Detect which cell encompasses the target text, then output its (x, y) center coordinate. 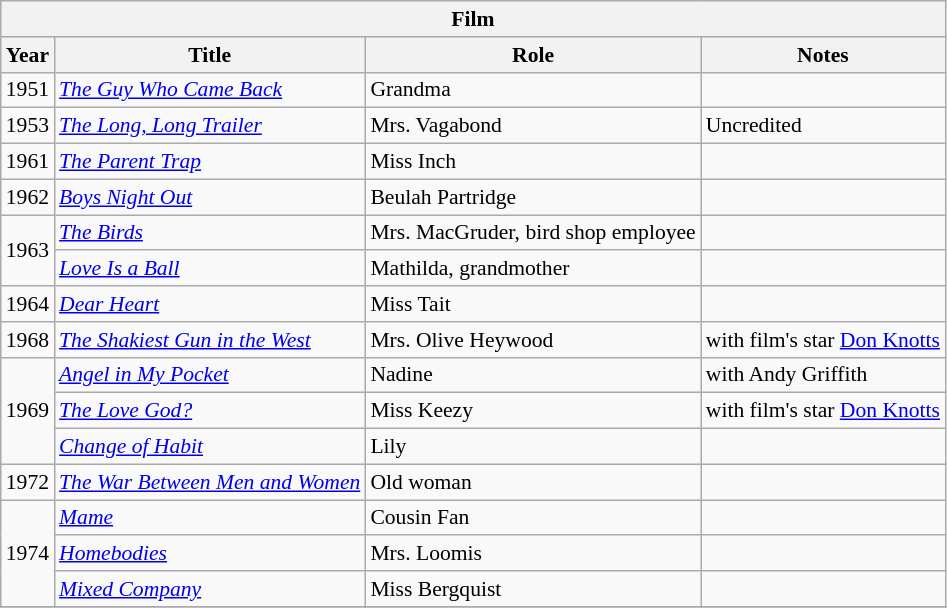
1969 (28, 410)
The Parent Trap (210, 162)
The War Between Men and Women (210, 482)
Year (28, 55)
Uncredited (823, 126)
Miss Tait (532, 304)
Miss Bergquist (532, 589)
Dear Heart (210, 304)
The Guy Who Came Back (210, 90)
Miss Keezy (532, 411)
1951 (28, 90)
Beulah Partridge (532, 197)
1963 (28, 250)
Old woman (532, 482)
Mrs. Loomis (532, 554)
The Long, Long Trailer (210, 126)
1962 (28, 197)
Role (532, 55)
Mrs. MacGruder, bird shop employee (532, 233)
1961 (28, 162)
Nadine (532, 375)
The Birds (210, 233)
Mathilda, grandmother (532, 269)
Film (473, 19)
Homebodies (210, 554)
Cousin Fan (532, 518)
1964 (28, 304)
1968 (28, 340)
The Love God? (210, 411)
1972 (28, 482)
Title (210, 55)
The Shakiest Gun in the West (210, 340)
Lily (532, 447)
Angel in My Pocket (210, 375)
Mrs. Vagabond (532, 126)
Boys Night Out (210, 197)
Change of Habit (210, 447)
Mixed Company (210, 589)
Miss Inch (532, 162)
1974 (28, 554)
Notes (823, 55)
with Andy Griffith (823, 375)
Mame (210, 518)
Grandma (532, 90)
Mrs. Olive Heywood (532, 340)
1953 (28, 126)
Love Is a Ball (210, 269)
